Find where the given text appears and provide that cell's center as (X, Y) coordinate. 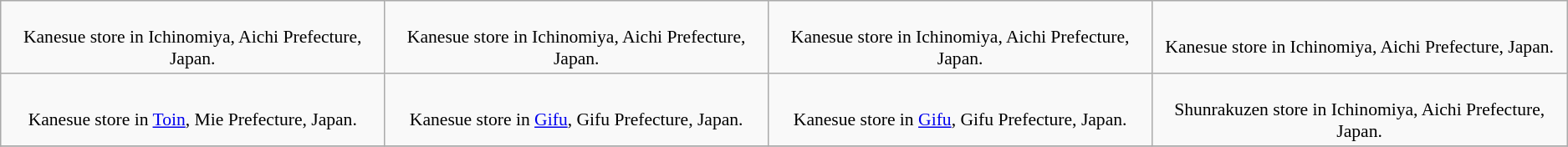
Kanesue store in Toin, Mie Prefecture, Japan. (192, 110)
Shunrakuzen store in Ichinomiya, Aichi Prefecture, Japan. (1360, 110)
